Return (x, y) of the center of cell containing provided text 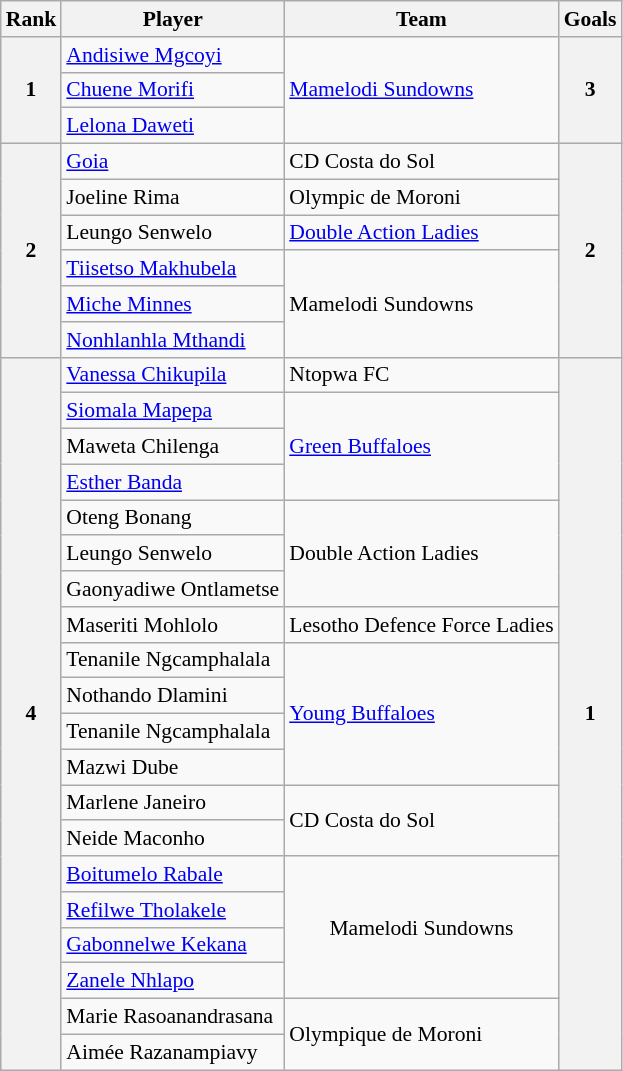
Maweta Chilenga (172, 447)
Player (172, 19)
Refilwe Tholakele (172, 910)
Nonhlanhla Mthandi (172, 340)
Lesotho Defence Force Ladies (421, 625)
Nothando Dlamini (172, 696)
Boitumelo Rabale (172, 874)
Neide Maconho (172, 839)
Marlene Janeiro (172, 803)
Siomala Mapepa (172, 411)
Ntopwa FC (421, 375)
Rank (32, 19)
Aimée Razanampiavy (172, 1052)
Marie Rasoanandrasana (172, 1017)
Oteng Bonang (172, 518)
Green Buffaloes (421, 446)
Goals (590, 19)
Esther Banda (172, 482)
Olympic de Moroni (421, 197)
Olympique de Moroni (421, 1034)
4 (32, 713)
Team (421, 19)
Maseriti Mohlolo (172, 625)
Joeline Rima (172, 197)
Zanele Nhlapo (172, 981)
Gaonyadiwe Ontlametse (172, 589)
Goia (172, 162)
Young Buffaloes (421, 713)
Lelona Daweti (172, 126)
Mazwi Dube (172, 767)
Miche Minnes (172, 304)
Chuene Morifi (172, 90)
Andisiwe Mgcoyi (172, 55)
Vanessa Chikupila (172, 375)
Tiisetso Makhubela (172, 269)
Gabonnelwe Kekana (172, 945)
3 (590, 90)
